Search for the cell housing the specified text and yield its [x, y] center coordinate. 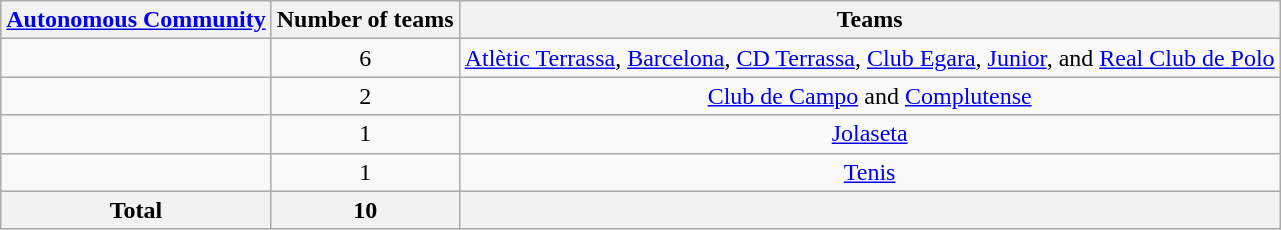
Number of teams [365, 20]
Atlètic Terrassa, Barcelona, CD Terrassa, Club Egara, Junior, and Real Club de Polo [870, 58]
Jolaseta [870, 134]
Club de Campo and Complutense [870, 96]
6 [365, 58]
Total [136, 210]
Teams [870, 20]
2 [365, 96]
Autonomous Community [136, 20]
Tenis [870, 172]
10 [365, 210]
